Search for the cell housing the specified text and yield its (x, y) center coordinate. 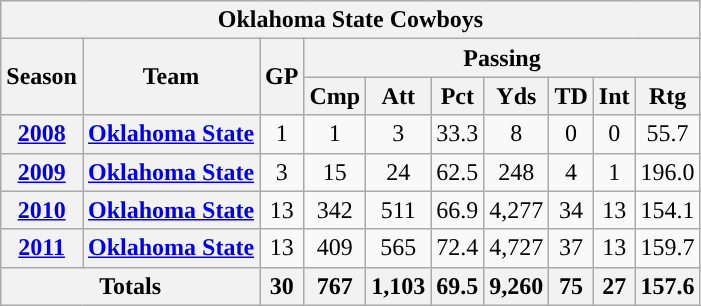
Oklahoma State Cowboys (350, 20)
4 (571, 172)
55.7 (668, 134)
Yds (516, 96)
1,103 (398, 286)
248 (516, 172)
8 (516, 134)
409 (335, 248)
Totals (130, 286)
2011 (42, 248)
342 (335, 210)
62.5 (458, 172)
196.0 (668, 172)
2008 (42, 134)
34 (571, 210)
Team (170, 77)
Rtg (668, 96)
Season (42, 77)
511 (398, 210)
30 (282, 286)
9,260 (516, 286)
159.7 (668, 248)
Cmp (335, 96)
Att (398, 96)
GP (282, 77)
4,277 (516, 210)
66.9 (458, 210)
157.6 (668, 286)
33.3 (458, 134)
Pct (458, 96)
154.1 (668, 210)
565 (398, 248)
767 (335, 286)
27 (614, 286)
75 (571, 286)
Int (614, 96)
4,727 (516, 248)
69.5 (458, 286)
37 (571, 248)
2010 (42, 210)
24 (398, 172)
TD (571, 96)
Passing (502, 58)
15 (335, 172)
72.4 (458, 248)
2009 (42, 172)
